Extract the (x, y) coordinate from the center of the cell holding the provided text.  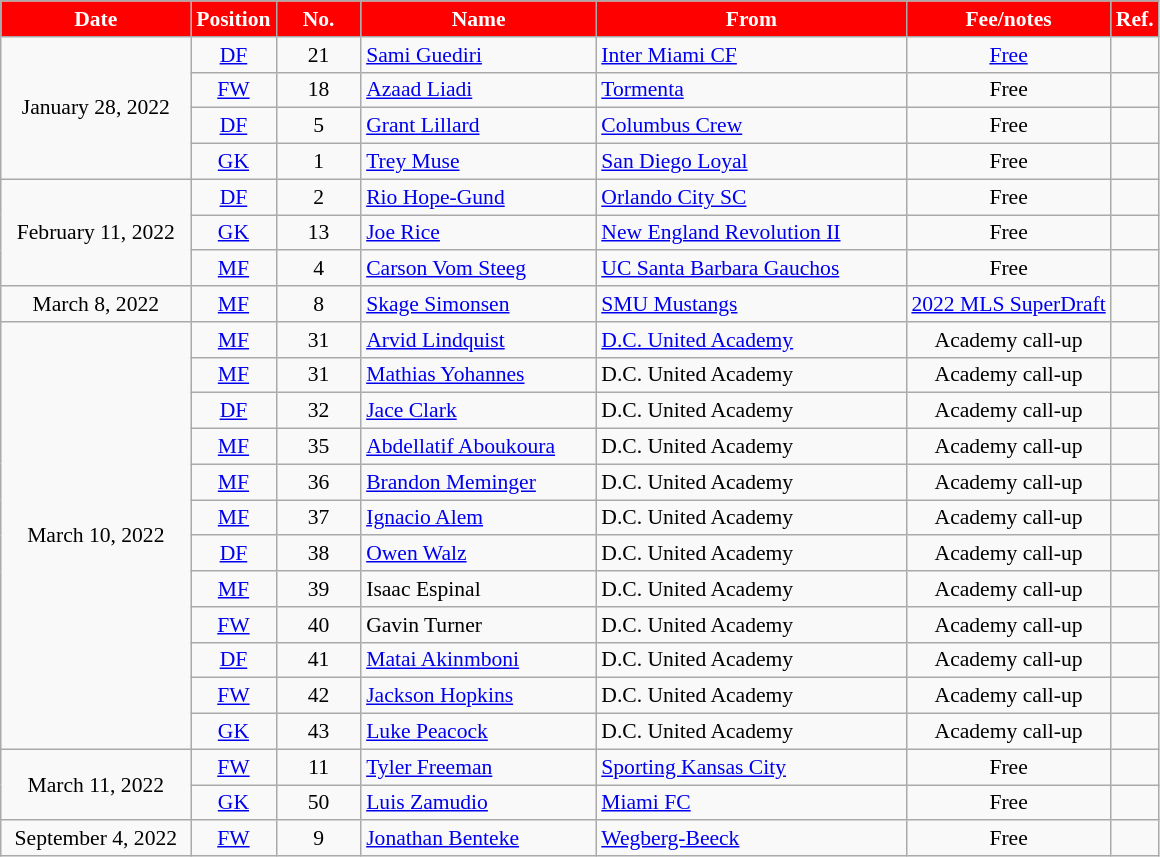
New England Revolution II (751, 233)
Isaac Espinal (478, 589)
32 (318, 411)
2 (318, 197)
Jonathan Benteke (478, 839)
18 (318, 90)
Rio Hope-Gund (478, 197)
September 4, 2022 (96, 839)
Tormenta (751, 90)
38 (318, 554)
Luke Peacock (478, 732)
From (751, 19)
2022 MLS SuperDraft (1008, 304)
50 (318, 803)
Luis Zamudio (478, 803)
Wegberg-Beeck (751, 839)
Jackson Hopkins (478, 696)
36 (318, 482)
1 (318, 162)
No. (318, 19)
Columbus Crew (751, 126)
37 (318, 518)
Sporting Kansas City (751, 767)
4 (318, 269)
Date (96, 19)
11 (318, 767)
Joe Rice (478, 233)
21 (318, 55)
March 10, 2022 (96, 536)
Jace Clark (478, 411)
39 (318, 589)
Name (478, 19)
March 8, 2022 (96, 304)
40 (318, 625)
Trey Muse (478, 162)
Azaad Liadi (478, 90)
Ignacio Alem (478, 518)
Fee/notes (1008, 19)
Mathias Yohannes (478, 375)
UC Santa Barbara Gauchos (751, 269)
Owen Walz (478, 554)
35 (318, 447)
Skage Simonsen (478, 304)
Abdellatif Aboukoura (478, 447)
Ref. (1135, 19)
Inter Miami CF (751, 55)
Carson Vom Steeg (478, 269)
41 (318, 660)
March 11, 2022 (96, 784)
Matai Akinmboni (478, 660)
42 (318, 696)
Arvid Lindquist (478, 340)
Miami FC (751, 803)
SMU Mustangs (751, 304)
Tyler Freeman (478, 767)
13 (318, 233)
9 (318, 839)
Sami Guediri (478, 55)
Gavin Turner (478, 625)
Orlando City SC (751, 197)
San Diego Loyal (751, 162)
43 (318, 732)
5 (318, 126)
February 11, 2022 (96, 232)
Brandon Meminger (478, 482)
Position (234, 19)
Grant Lillard (478, 126)
January 28, 2022 (96, 108)
8 (318, 304)
